Capture the cell that displays the provided text and extract its (x, y) central coordinate. 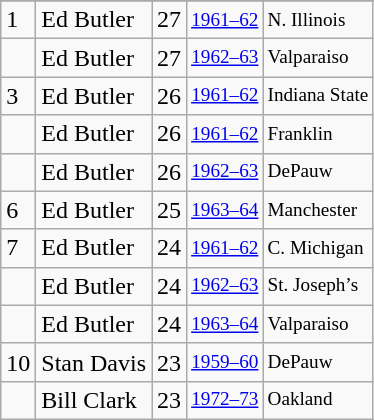
1 (18, 20)
6 (18, 210)
Oakland (318, 400)
Manchester (318, 210)
N. Illinois (318, 20)
Stan Davis (94, 362)
3 (18, 96)
1972–73 (225, 400)
1959–60 (225, 362)
Franklin (318, 134)
10 (18, 362)
St. Joseph’s (318, 286)
Indiana State (318, 96)
Bill Clark (94, 400)
25 (170, 210)
7 (18, 248)
C. Michigan (318, 248)
